Capture the cell that displays the provided text and extract its (x, y) central coordinate. 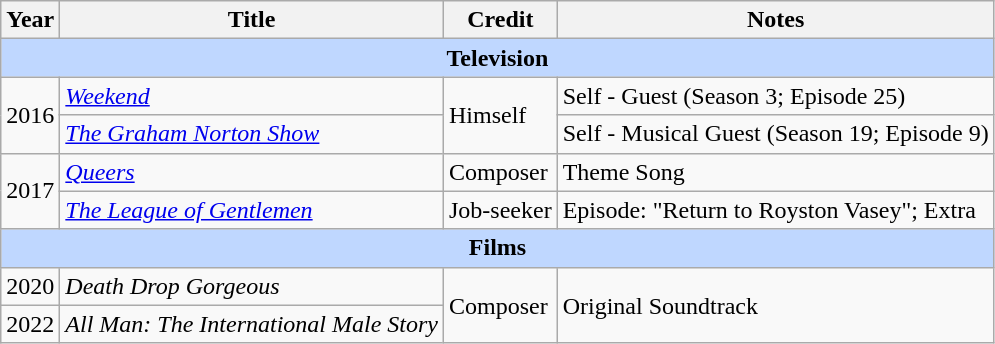
Self - Musical Guest (Season 19; Episode 9) (776, 134)
The League of Gentlemen (252, 210)
Year (30, 20)
Self - Guest (Season 3; Episode 25) (776, 96)
2020 (30, 286)
Title (252, 20)
Television (498, 58)
2017 (30, 191)
Himself (500, 115)
Weekend (252, 96)
Original Soundtrack (776, 305)
Queers (252, 172)
2016 (30, 115)
Credit (500, 20)
All Man: The International Male Story (252, 324)
Notes (776, 20)
Theme Song (776, 172)
Episode: "Return to Royston Vasey"; Extra (776, 210)
Job-seeker (500, 210)
Death Drop Gorgeous (252, 286)
2022 (30, 324)
The Graham Norton Show (252, 134)
Films (498, 248)
